Pinpoint the cell where the given text exists, returning its (X, Y) midpoint coordinate. 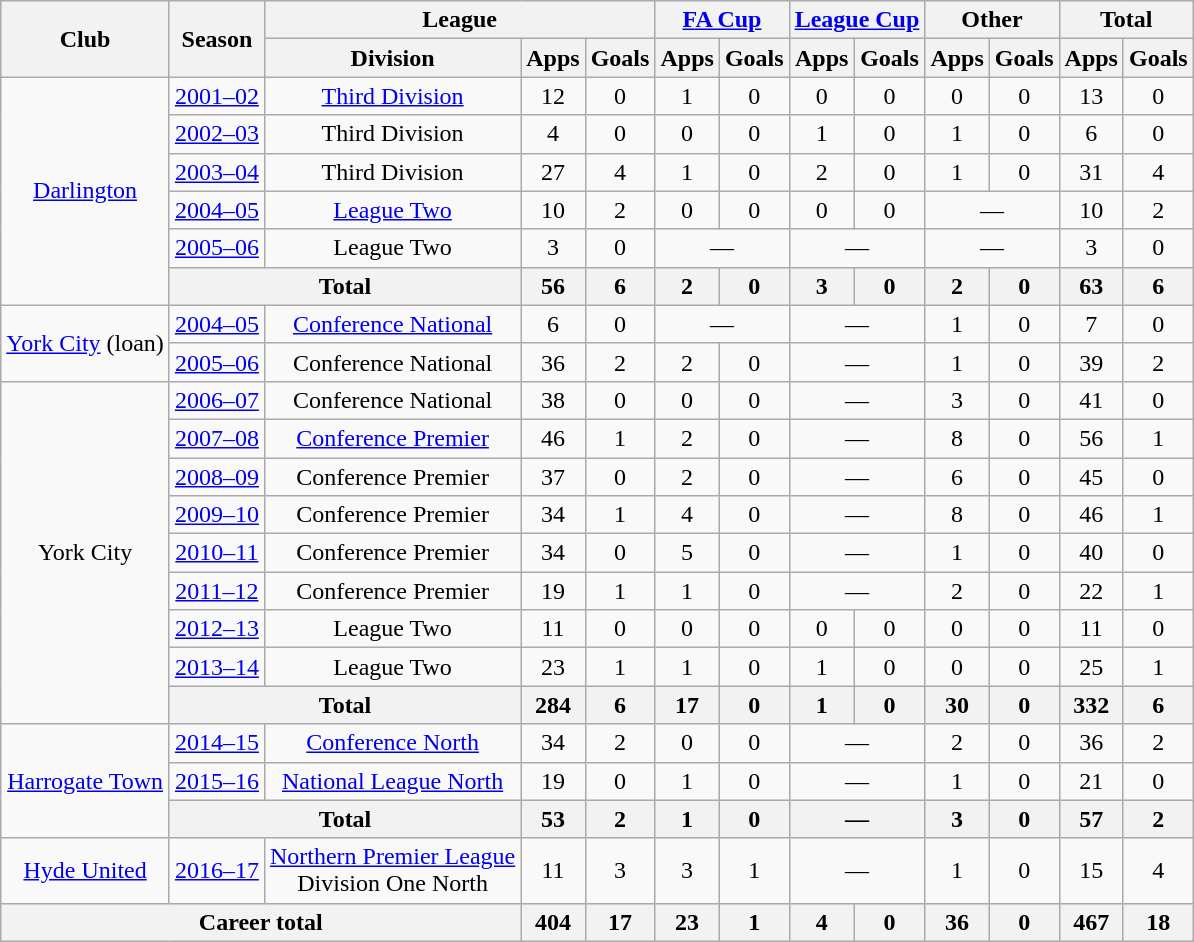
21 (1091, 781)
York City (86, 552)
25 (1091, 667)
15 (1091, 870)
57 (1091, 819)
13 (1091, 96)
2016–17 (216, 870)
Division (392, 58)
2006–07 (216, 400)
Conference North (392, 743)
Season (216, 39)
2001–02 (216, 96)
2009–10 (216, 515)
Northern Premier LeagueDivision One North (392, 870)
2010–11 (216, 553)
31 (1091, 172)
2013–14 (216, 667)
18 (1158, 922)
53 (553, 819)
467 (1091, 922)
45 (1091, 477)
Harrogate Town (86, 781)
22 (1091, 591)
332 (1091, 705)
2014–15 (216, 743)
5 (687, 553)
7 (1091, 324)
2007–08 (216, 438)
38 (553, 400)
37 (553, 477)
York City (loan) (86, 343)
27 (553, 172)
League (459, 20)
2015–16 (216, 781)
2012–13 (216, 629)
FA Cup (722, 20)
30 (957, 705)
39 (1091, 362)
Other (992, 20)
2002–03 (216, 134)
National League North (392, 781)
284 (553, 705)
2011–12 (216, 591)
League Cup (857, 20)
2003–04 (216, 172)
Career total (261, 922)
Hyde United (86, 870)
41 (1091, 400)
40 (1091, 553)
63 (1091, 286)
2008–09 (216, 477)
Club (86, 39)
12 (553, 96)
404 (553, 922)
Darlington (86, 191)
